Capture the cell that displays the provided text and extract its [x, y] central coordinate. 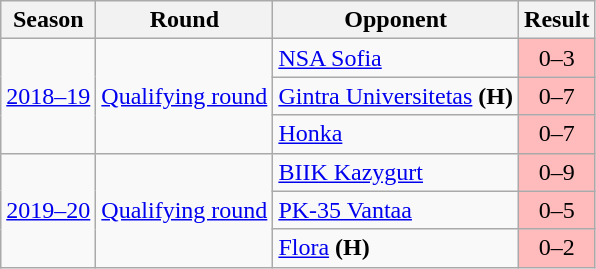
0–9 [557, 172]
NSA Sofia [396, 58]
Opponent [396, 20]
0–5 [557, 210]
2018–19 [48, 96]
0–2 [557, 248]
Honka [396, 134]
PK-35 Vantaa [396, 210]
BIIK Kazygurt [396, 172]
Round [184, 20]
Season [48, 20]
2019–20 [48, 210]
Result [557, 20]
Flora (H) [396, 248]
Gintra Universitetas (H) [396, 96]
0–3 [557, 58]
